For the text-containing cell, return its midpoint in [x, y] coordinate format. 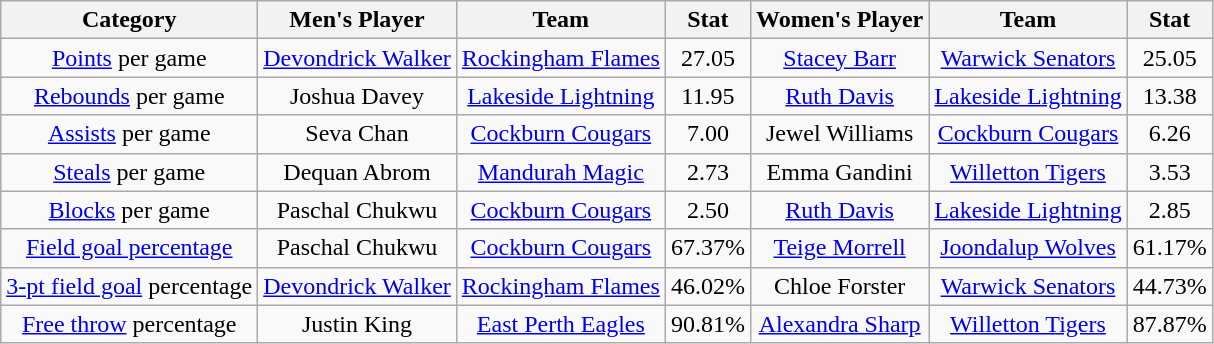
Emma Gandini [839, 172]
61.17% [1170, 248]
6.26 [1170, 134]
3-pt field goal percentage [130, 286]
Rebounds per game [130, 96]
Joondalup Wolves [1028, 248]
11.95 [708, 96]
Dequan Abrom [358, 172]
67.37% [708, 248]
46.02% [708, 286]
Field goal percentage [130, 248]
Joshua Davey [358, 96]
Points per game [130, 58]
Men's Player [358, 20]
Stacey Barr [839, 58]
3.53 [1170, 172]
Chloe Forster [839, 286]
Steals per game [130, 172]
Teige Morrell [839, 248]
25.05 [1170, 58]
Women's Player [839, 20]
Seva Chan [358, 134]
Jewel Williams [839, 134]
Assists per game [130, 134]
Free throw percentage [130, 324]
2.85 [1170, 210]
2.50 [708, 210]
44.73% [1170, 286]
7.00 [708, 134]
2.73 [708, 172]
Mandurah Magic [560, 172]
Alexandra Sharp [839, 324]
Blocks per game [130, 210]
Category [130, 20]
87.87% [1170, 324]
Justin King [358, 324]
13.38 [1170, 96]
90.81% [708, 324]
East Perth Eagles [560, 324]
27.05 [708, 58]
